Extract the (X, Y) coordinate from the center of the cell holding the provided text.  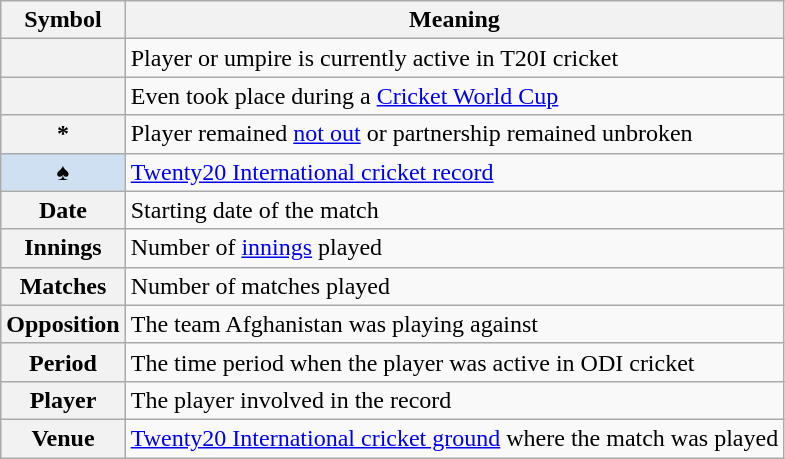
Period (63, 362)
Opposition (63, 324)
Player remained not out or partnership remained unbroken (454, 134)
♠ (63, 172)
The player involved in the record (454, 400)
Even took place during a Cricket World Cup (454, 96)
Player or umpire is currently active in T20I cricket (454, 58)
Innings (63, 248)
* (63, 134)
Player (63, 400)
Starting date of the match (454, 210)
Number of matches played (454, 286)
The team Afghanistan was playing against (454, 324)
Venue (63, 438)
Date (63, 210)
Symbol (63, 20)
The time period when the player was active in ODI cricket (454, 362)
Matches (63, 286)
Meaning (454, 20)
Number of innings played (454, 248)
Twenty20 International cricket ground where the match was played (454, 438)
Twenty20 International cricket record (454, 172)
